Scan for the cell matching the given text and deliver its (X, Y) coordinate at center. 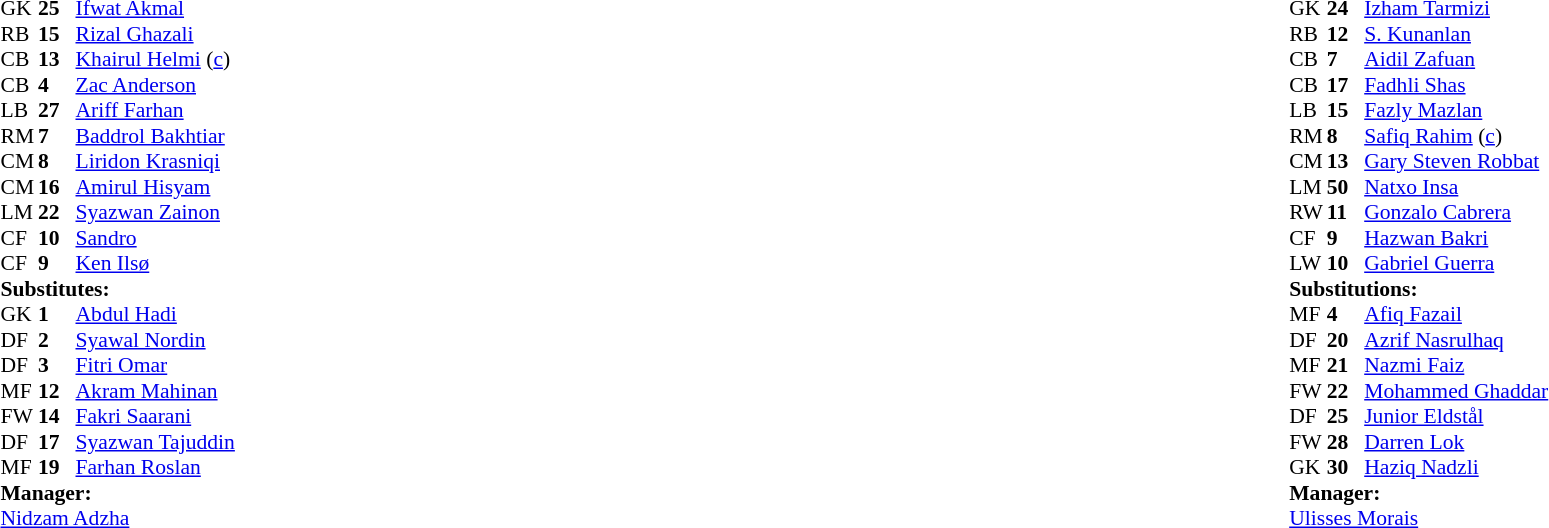
Gonzalo Cabrera (1456, 213)
28 (1346, 442)
Azrif Nasrulhaq (1456, 340)
Gary Steven Robbat (1456, 161)
50 (1346, 187)
Gabriel Guerra (1456, 263)
Zac Anderson (156, 85)
20 (1346, 340)
19 (57, 467)
Syawal Nordin (156, 340)
14 (57, 417)
Akram Mahinan (156, 391)
Substitutes: (117, 289)
Ken Ilsø (156, 263)
11 (1346, 213)
3 (57, 365)
Sandro (156, 238)
Abdul Hadi (156, 315)
Fakri Saarani (156, 417)
Syazwan Tajuddin (156, 442)
Haziq Nadzli (1456, 467)
25 (1346, 417)
Amirul Hisyam (156, 187)
Khairul Helmi (c) (156, 59)
Nazmi Faiz (1456, 365)
Natxo Insa (1456, 187)
27 (57, 111)
Rizal Ghazali (156, 34)
2 (57, 340)
Mohammed Ghaddar (1456, 391)
Hazwan Bakri (1456, 238)
Aidil Zafuan (1456, 59)
LW (1308, 263)
Substitutions: (1418, 289)
30 (1346, 467)
21 (1346, 365)
Safiq Rahim (c) (1456, 136)
Junior Eldstål (1456, 417)
Afiq Fazail (1456, 315)
1 (57, 315)
Fadhli Shas (1456, 85)
Ariff Farhan (156, 111)
Liridon Krasniqi (156, 161)
Fazly Mazlan (1456, 111)
Farhan Roslan (156, 467)
RW (1308, 213)
Baddrol Bakhtiar (156, 136)
Syazwan Zainon (156, 213)
S. Kunanlan (1456, 34)
16 (57, 187)
Fitri Omar (156, 365)
Darren Lok (1456, 442)
